Extract the [x, y] coordinate from the center of the cell holding the provided text.  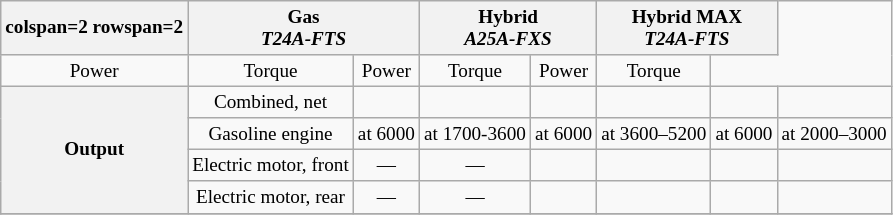
Gasoline engine [271, 134]
at 2000–3000 [834, 134]
GasT24A-FTS [304, 28]
colspan=2 rowspan=2 [94, 28]
Hybrid MAXT24A-FTS [687, 28]
at 3600–5200 [654, 134]
Electric motor, front [271, 166]
Output [94, 150]
Combined, net [271, 102]
HybridA25A-FXS [508, 28]
at 1700-3600 [474, 134]
Electric motor, rear [271, 197]
